Locate the cell with the specified text and output its [X, Y] center coordinate. 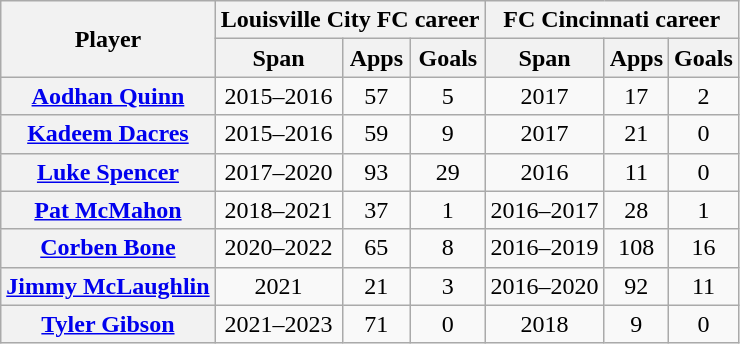
2016 [544, 172]
57 [376, 96]
Kadeem Dacres [108, 134]
FC Cincinnati career [612, 20]
2016–2017 [544, 210]
Player [108, 39]
28 [636, 210]
2 [704, 96]
Luke Spencer [108, 172]
5 [448, 96]
2018 [544, 324]
Corben Bone [108, 248]
16 [704, 248]
2021 [278, 286]
59 [376, 134]
2020–2022 [278, 248]
108 [636, 248]
93 [376, 172]
Jimmy McLaughlin [108, 286]
Louisville City FC career [350, 20]
8 [448, 248]
Tyler Gibson [108, 324]
37 [376, 210]
3 [448, 286]
2017–2020 [278, 172]
Aodhan Quinn [108, 96]
65 [376, 248]
17 [636, 96]
29 [448, 172]
Pat McMahon [108, 210]
2016–2019 [544, 248]
2021–2023 [278, 324]
92 [636, 286]
2016–2020 [544, 286]
71 [376, 324]
2018–2021 [278, 210]
